Return [x, y] of the center of cell containing provided text 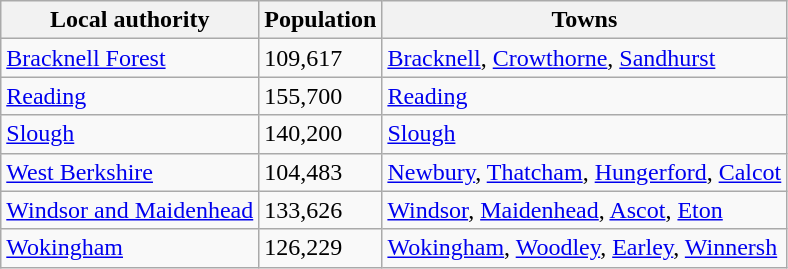
104,483 [320, 172]
Bracknell Forest [130, 58]
Population [320, 20]
Wokingham, Woodley, Earley, Winnersh [584, 248]
Windsor and Maidenhead [130, 210]
Wokingham [130, 248]
126,229 [320, 248]
133,626 [320, 210]
155,700 [320, 96]
Windsor, Maidenhead, Ascot, Eton [584, 210]
140,200 [320, 134]
West Berkshire [130, 172]
Towns [584, 20]
Local authority [130, 20]
Newbury, Thatcham, Hungerford, Calcot [584, 172]
109,617 [320, 58]
Bracknell, Crowthorne, Sandhurst [584, 58]
